Identify which cell holds the provided text, then report its (X, Y) central coordinate. 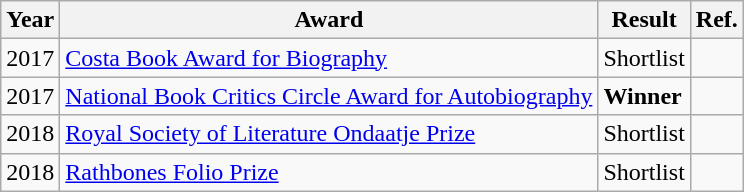
Costa Book Award for Biography (329, 58)
National Book Critics Circle Award for Autobiography (329, 96)
Award (329, 20)
Rathbones Folio Prize (329, 172)
Winner (644, 96)
Ref. (716, 20)
Year (30, 20)
Royal Society of Literature Ondaatje Prize (329, 134)
Result (644, 20)
